For the text-containing cell, return its midpoint in [x, y] coordinate format. 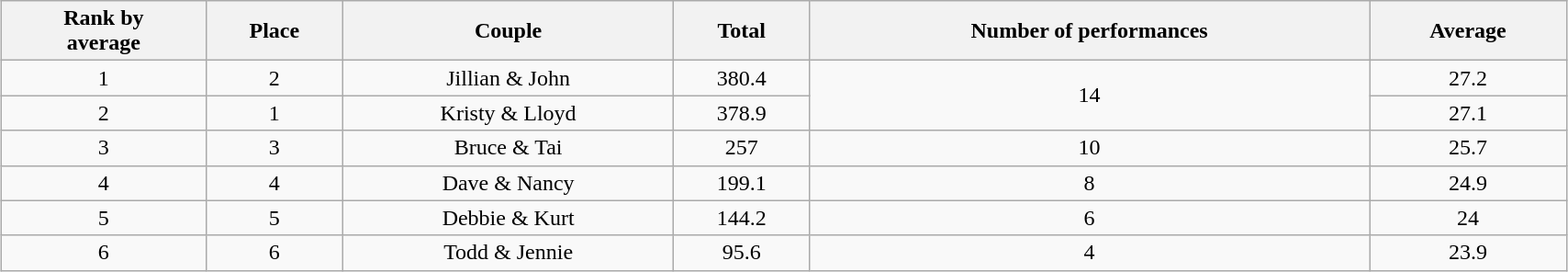
27.1 [1468, 113]
257 [742, 148]
25.7 [1468, 148]
378.9 [742, 113]
199.1 [742, 183]
Average [1468, 31]
23.9 [1468, 253]
14 [1089, 96]
Place [274, 31]
27.2 [1468, 78]
Debbie & Kurt [509, 218]
8 [1089, 183]
Bruce & Tai [509, 148]
24 [1468, 218]
Kristy & Lloyd [509, 113]
24.9 [1468, 183]
Couple [509, 31]
10 [1089, 148]
95.6 [742, 253]
Jillian & John [509, 78]
380.4 [742, 78]
Dave & Nancy [509, 183]
Rank byaverage [103, 31]
Total [742, 31]
Todd & Jennie [509, 253]
144.2 [742, 218]
Number of performances [1089, 31]
